From the cell containing the given text, extract its center point as (x, y) coordinate. 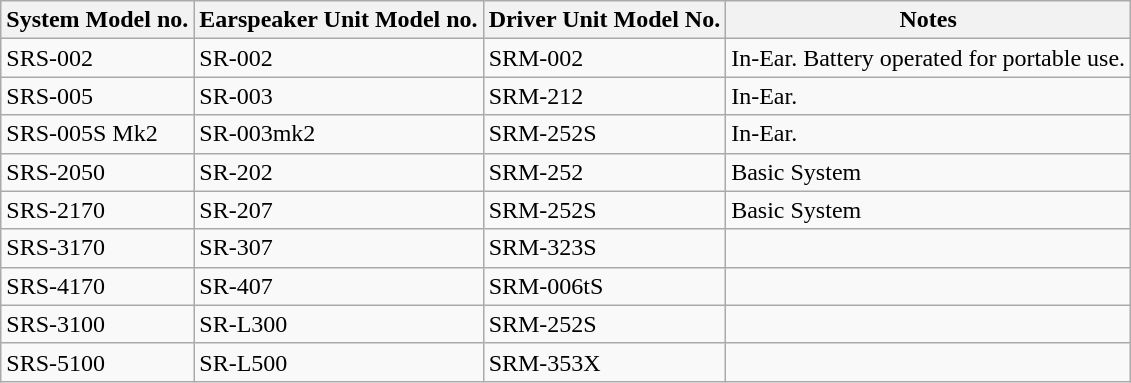
SR-202 (338, 172)
SRS-3100 (98, 324)
SRS-3170 (98, 248)
SRM-323S (604, 248)
SR-003 (338, 96)
SR-407 (338, 286)
SRS-005S Mk2 (98, 134)
SRM-353X (604, 362)
SRM-006tS (604, 286)
SRS-2170 (98, 210)
SRM-212 (604, 96)
SR-307 (338, 248)
SRS-005 (98, 96)
SRS-002 (98, 58)
In-Ear. Battery operated for portable use. (928, 58)
SR-003mk2 (338, 134)
SRS-4170 (98, 286)
Earspeaker Unit Model no. (338, 20)
SR-207 (338, 210)
Driver Unit Model No. (604, 20)
SRM-252 (604, 172)
SRS-2050 (98, 172)
SRM-002 (604, 58)
SR-002 (338, 58)
SR-L300 (338, 324)
Notes (928, 20)
System Model no. (98, 20)
SRS-5100 (98, 362)
SR-L500 (338, 362)
